From the cell containing the given text, extract its center point as [X, Y] coordinate. 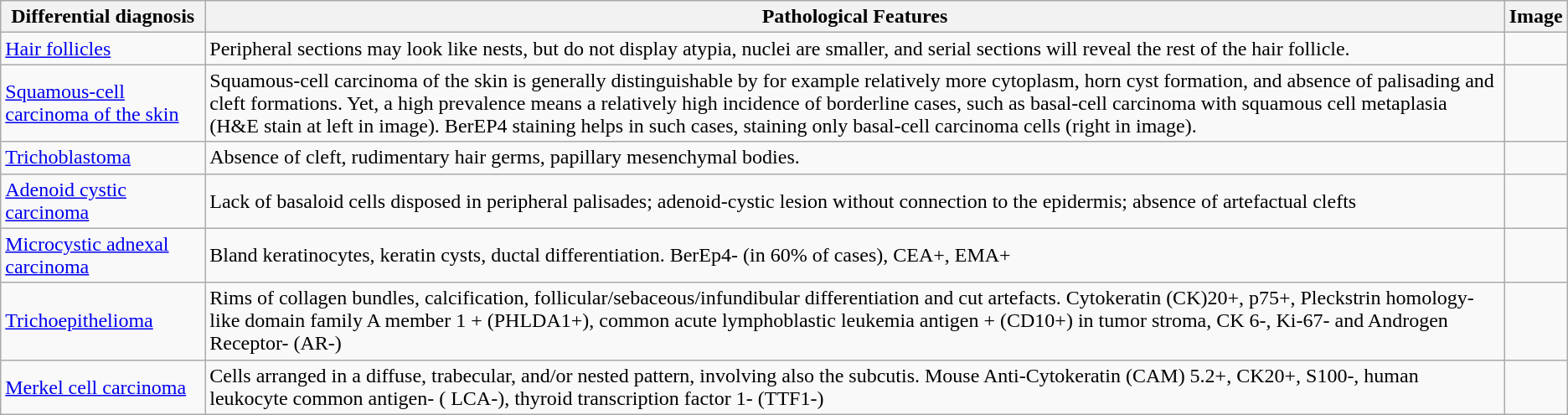
Lack of basaloid cells disposed in peripheral palisades; adenoid-cystic lesion without connection to the epidermis; absence of artefactual clefts [854, 201]
Adenoid cystic carcinoma [103, 201]
Absence of cleft, rudimentary hair germs, papillary mesenchymal bodies. [854, 158]
Bland keratinocytes, keratin cysts, ductal differentiation. BerEp4- (in 60% of cases), CEA+, EMA+ [854, 255]
Squamous-cell carcinoma of the skin [103, 103]
Differential diagnosis [103, 17]
Image [1536, 17]
Trichoblastoma [103, 158]
Trichoepithelioma [103, 321]
Pathological Features [854, 17]
Microcystic adnexal carcinoma [103, 255]
Hair follicles [103, 49]
Merkel cell carcinoma [103, 387]
